Provide the (X, Y) coordinate of the cell's center where the given text is located.  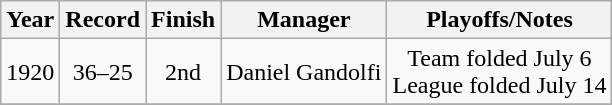
36–25 (103, 72)
2nd (184, 72)
Team folded July 6League folded July 14 (500, 72)
Playoffs/Notes (500, 20)
1920 (30, 72)
Finish (184, 20)
Manager (304, 20)
Year (30, 20)
Record (103, 20)
Daniel Gandolfi (304, 72)
